Determine the [X, Y] coordinate at the center of the cell enclosing the given text.  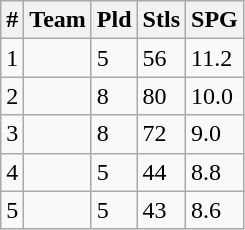
3 [12, 134]
72 [161, 134]
10.0 [215, 96]
43 [161, 210]
4 [12, 172]
8.8 [215, 172]
44 [161, 172]
2 [12, 96]
Pld [114, 20]
SPG [215, 20]
8.6 [215, 210]
9.0 [215, 134]
1 [12, 58]
80 [161, 96]
# [12, 20]
11.2 [215, 58]
56 [161, 58]
Stls [161, 20]
Team [58, 20]
